Identify which cell holds the provided text, then report its (X, Y) central coordinate. 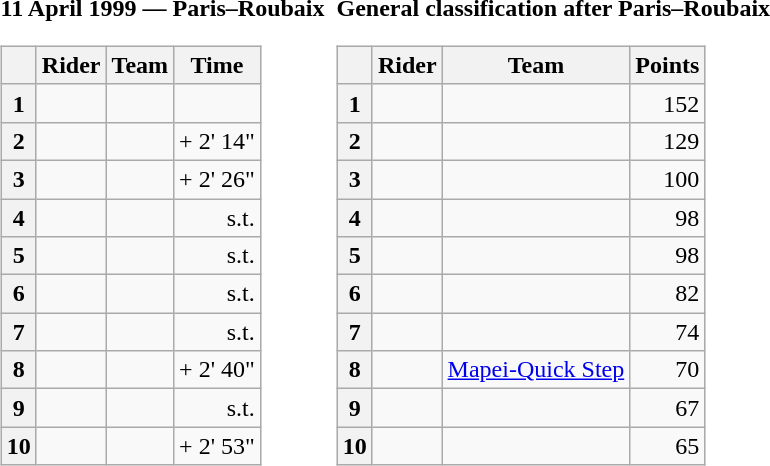
Mapei-Quick Step (536, 370)
74 (668, 332)
+ 2' 14" (218, 141)
65 (668, 446)
70 (668, 370)
67 (668, 408)
Points (668, 65)
+ 2' 53" (218, 446)
+ 2' 26" (218, 179)
100 (668, 179)
152 (668, 103)
+ 2' 40" (218, 370)
82 (668, 294)
129 (668, 141)
Time (218, 65)
